Search for the cell housing the specified text and yield its (x, y) center coordinate. 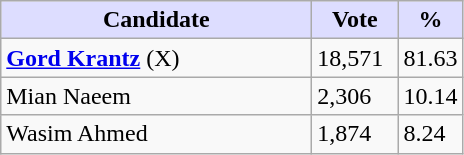
1,874 (355, 134)
Candidate (156, 20)
10.14 (430, 96)
Wasim Ahmed (156, 134)
81.63 (430, 58)
Vote (355, 20)
8.24 (430, 134)
Gord Krantz (X) (156, 58)
Mian Naeem (156, 96)
18,571 (355, 58)
2,306 (355, 96)
% (430, 20)
